Determine the [X, Y] coordinate at the center of the cell enclosing the given text.  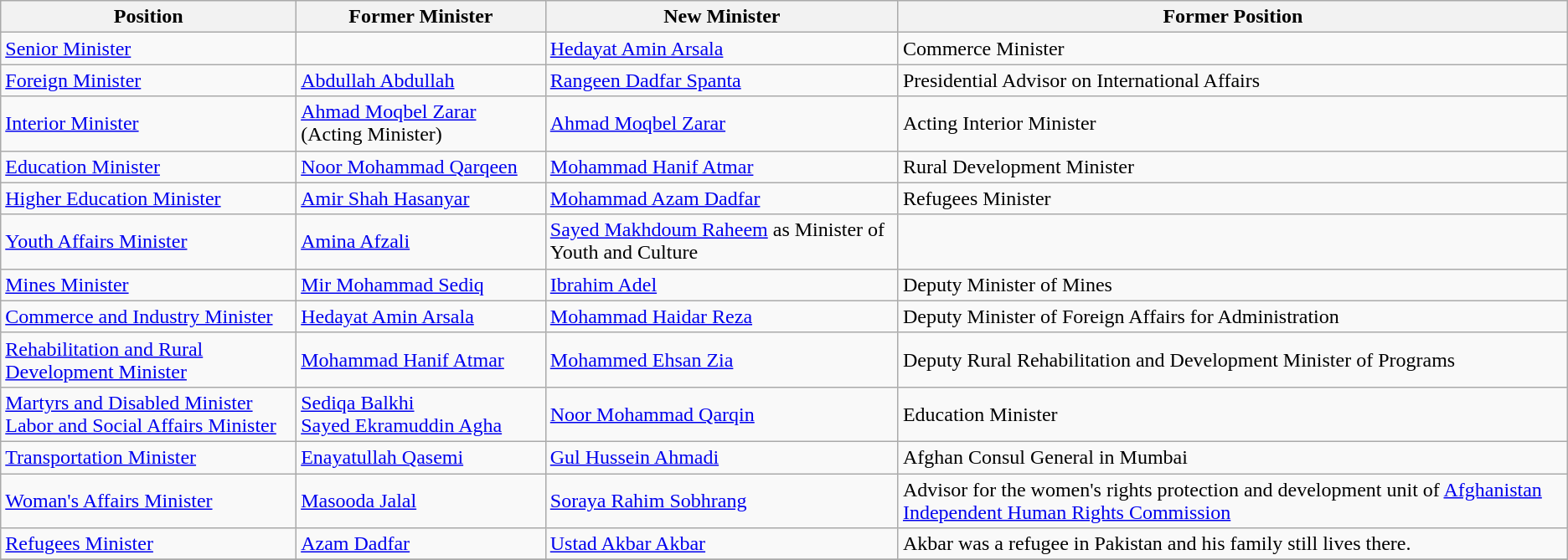
Noor Mohammad Qarqeen [421, 167]
Mohammad Haidar Reza [722, 316]
Mohammad Azam Dadfar [722, 198]
Rural Development Minister [1233, 167]
Mines Minister [149, 285]
Acting Interior Minister [1233, 124]
Rehabilitation and Rural Development Minister [149, 360]
Position [149, 17]
Masooda Jalal [421, 501]
Former Position [1233, 17]
Commerce Minister [1233, 49]
Ahmad Moqbel Zarar [722, 124]
Rangeen Dadfar Spanta [722, 80]
Commerce and Industry Minister [149, 316]
Soraya Rahim Sobhrang [722, 501]
Azam Dadfar [421, 544]
Youth Affairs Minister [149, 241]
Senior Minister [149, 49]
Mir Mohammad Sediq [421, 285]
Mohammed Ehsan Zia [722, 360]
Afghan Consul General in Mumbai [1233, 457]
Amir Shah Hasanyar [421, 198]
Interior Minister [149, 124]
Transportation Minister [149, 457]
Martyrs and Disabled Minister Labor and Social Affairs Minister [149, 414]
Gul Hussein Ahmadi [722, 457]
Former Minister [421, 17]
Abdullah Abdullah [421, 80]
Woman's Affairs Minister [149, 501]
Deputy Minister of Mines [1233, 285]
Amina Afzali [421, 241]
Sediqa Balkhi Sayed Ekramuddin Agha [421, 414]
Deputy Minister of Foreign Affairs for Administration [1233, 316]
Presidential Advisor on International Affairs [1233, 80]
Ibrahim Adel [722, 285]
Enayatullah Qasemi [421, 457]
New Minister [722, 17]
Foreign Minister [149, 80]
Noor Mohammad Qarqin [722, 414]
Ahmad Moqbel Zarar (Acting Minister) [421, 124]
Sayed Makhdoum Raheem as Minister of Youth and Culture [722, 241]
Advisor for the women's rights protection and development unit of Afghanistan Independent Human Rights Commission [1233, 501]
Akbar was a refugee in Pakistan and his family still lives there. [1233, 544]
Ustad Akbar Akbar [722, 544]
Higher Education Minister [149, 198]
Deputy Rural Rehabilitation and Development Minister of Programs [1233, 360]
